Identify which cell holds the provided text, then report its [x, y] central coordinate. 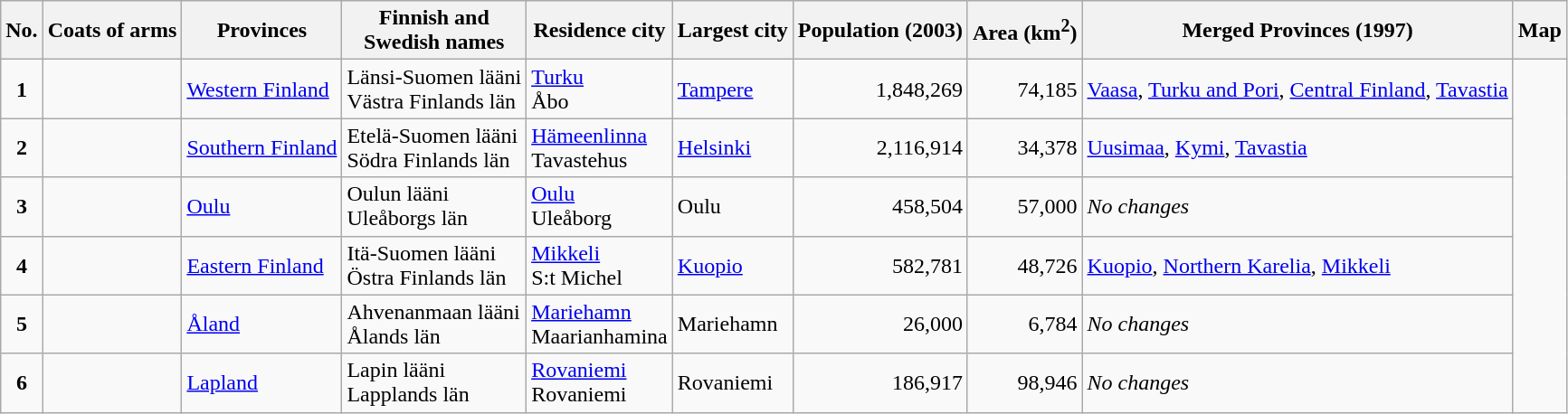
6,784 [1024, 324]
48,726 [1024, 266]
OuluUleåborg [600, 206]
3 [22, 206]
98,946 [1024, 383]
MariehamnMaarianhamina [600, 324]
Western Finland [262, 89]
Lapin lääniLapplands län [434, 383]
Finnish andSwedish names [434, 31]
2 [22, 148]
Provinces [262, 31]
TurkuÅbo [600, 89]
Helsinki [733, 148]
26,000 [879, 324]
Coats of arms [112, 31]
Länsi-Suomen lääniVästra Finlands län [434, 89]
74,185 [1024, 89]
Merged Provinces (1997) [1297, 31]
MikkeliS:t Michel [600, 266]
Ahvenanmaan lääniÅlands län [434, 324]
Lapland [262, 383]
Largest city [733, 31]
Etelä-Suomen lääniSödra Finlands län [434, 148]
1 [22, 89]
582,781 [879, 266]
Mariehamn [733, 324]
No. [22, 31]
2,116,914 [879, 148]
Oulun lääniUleåborgs län [434, 206]
Eastern Finland [262, 266]
4 [22, 266]
5 [22, 324]
Southern Finland [262, 148]
186,917 [879, 383]
Residence city [600, 31]
Åland [262, 324]
Map [1540, 31]
34,378 [1024, 148]
Rovaniemi [733, 383]
Tampere [733, 89]
1,848,269 [879, 89]
Uusimaa, Kymi, Tavastia [1297, 148]
HämeenlinnaTavastehus [600, 148]
Vaasa, Turku and Pori, Central Finland, Tavastia [1297, 89]
Kuopio, Northern Karelia, Mikkeli [1297, 266]
Area (km2) [1024, 31]
57,000 [1024, 206]
RovaniemiRovaniemi [600, 383]
Kuopio [733, 266]
Itä-Suomen lääniÖstra Finlands län [434, 266]
6 [22, 383]
Population (2003) [879, 31]
458,504 [879, 206]
